Determine the [X, Y] coordinate at the center of the cell enclosing the given text.  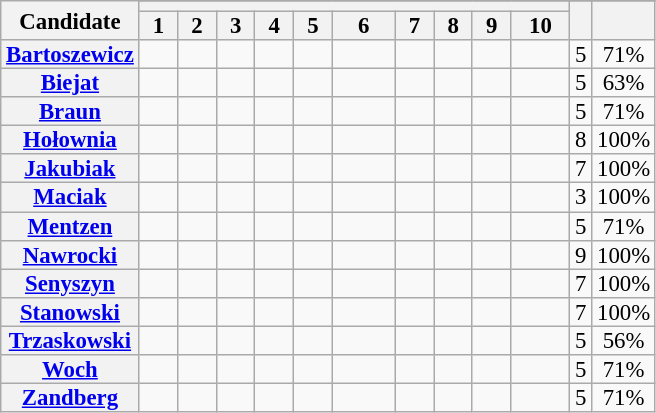
Zandberg [70, 398]
Senyszyn [70, 284]
4 [274, 26]
Jakubiak [70, 168]
Bartoszewicz [70, 54]
6 [364, 26]
Woch [70, 370]
10 [540, 26]
Braun [70, 112]
Biejat [70, 84]
Maciak [70, 198]
Nawrocki [70, 254]
63% [624, 84]
Mentzen [70, 226]
Stanowski [70, 312]
Candidate [70, 20]
2 [198, 26]
56% [624, 340]
Trzaskowski [70, 340]
1 [158, 26]
Hołownia [70, 140]
